Provide the (x, y) coordinate of the cell's center where the given text is located.  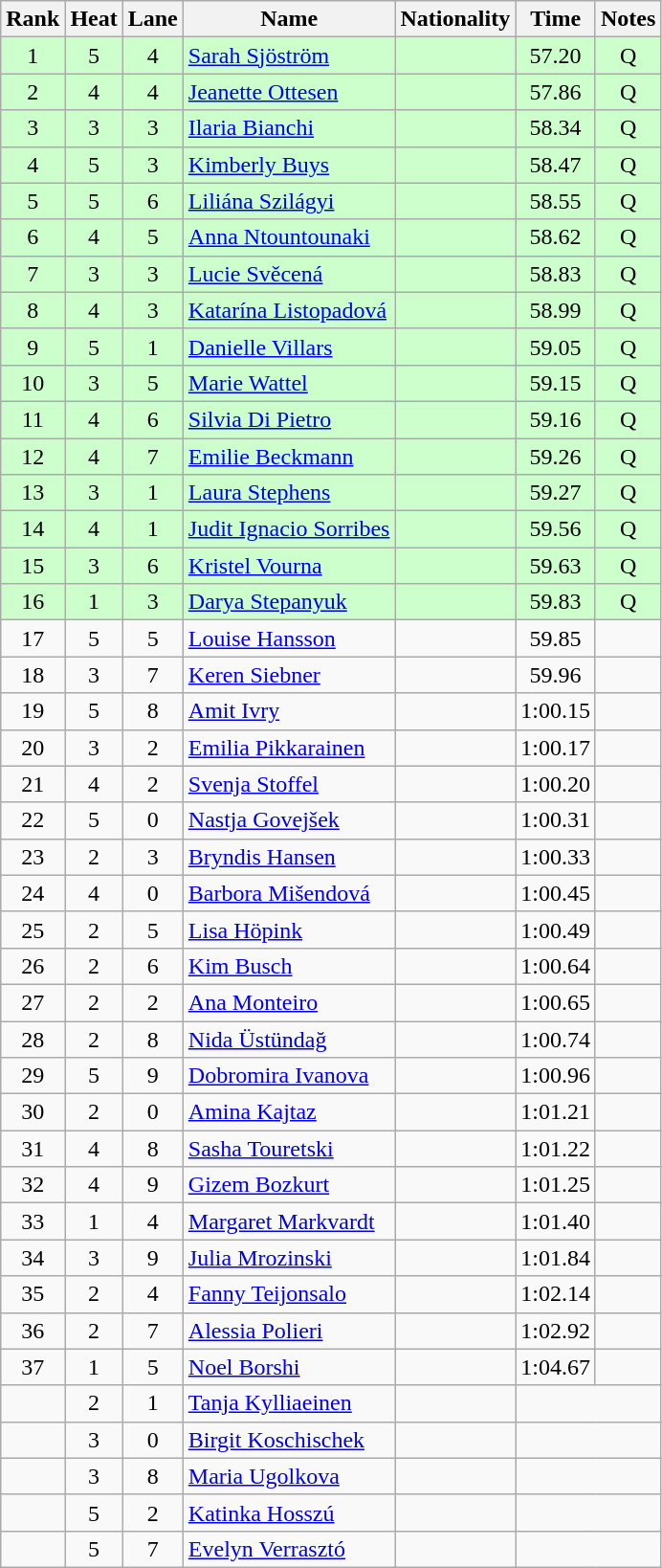
Sasha Touretski (289, 1149)
19 (33, 711)
Nida Üstündağ (289, 1039)
1:00.15 (556, 711)
Barbora Mišendová (289, 893)
59.56 (556, 529)
Emilia Pikkarainen (289, 748)
Lisa Höpink (289, 930)
Fanny Teijonsalo (289, 1294)
15 (33, 566)
Ilaria Bianchi (289, 128)
Emilie Beckmann (289, 457)
Kimberly Buys (289, 165)
23 (33, 857)
Birgit Koschischek (289, 1440)
58.62 (556, 237)
30 (33, 1112)
1:00.65 (556, 1002)
Ana Monteiro (289, 1002)
Lucie Svěcená (289, 274)
57.86 (556, 92)
37 (33, 1367)
1:00.45 (556, 893)
1:02.14 (556, 1294)
Svenja Stoffel (289, 784)
Laura Stephens (289, 493)
59.96 (556, 675)
32 (33, 1185)
1:01.25 (556, 1185)
28 (33, 1039)
12 (33, 457)
1:02.92 (556, 1331)
Silvia Di Pietro (289, 419)
59.85 (556, 638)
16 (33, 602)
1:00.64 (556, 966)
35 (33, 1294)
Heat (94, 19)
59.27 (556, 493)
Julia Mrozinski (289, 1258)
Louise Hansson (289, 638)
Alessia Polieri (289, 1331)
Dobromira Ivanova (289, 1076)
Nationality (455, 19)
Judit Ignacio Sorribes (289, 529)
11 (33, 419)
Amit Ivry (289, 711)
1:00.33 (556, 857)
Maria Ugolkova (289, 1476)
59.26 (556, 457)
Notes (628, 19)
29 (33, 1076)
59.16 (556, 419)
Nastja Govejšek (289, 820)
59.05 (556, 347)
Kristel Vourna (289, 566)
59.63 (556, 566)
18 (33, 675)
Jeanette Ottesen (289, 92)
58.47 (556, 165)
25 (33, 930)
26 (33, 966)
33 (33, 1221)
1:00.17 (556, 748)
27 (33, 1002)
24 (33, 893)
Darya Stepanyuk (289, 602)
1:01.40 (556, 1221)
Danielle Villars (289, 347)
1:01.22 (556, 1149)
59.83 (556, 602)
Lane (153, 19)
1:00.31 (556, 820)
1:01.84 (556, 1258)
Liliána Szilágyi (289, 201)
58.83 (556, 274)
Katinka Hosszú (289, 1512)
1:04.67 (556, 1367)
58.55 (556, 201)
59.15 (556, 383)
Noel Borshi (289, 1367)
58.99 (556, 310)
Evelyn Verrasztó (289, 1549)
22 (33, 820)
1:00.20 (556, 784)
Gizem Bozkurt (289, 1185)
Anna Ntountounaki (289, 237)
17 (33, 638)
Amina Kajtaz (289, 1112)
1:01.21 (556, 1112)
Margaret Markvardt (289, 1221)
21 (33, 784)
Tanja Kylliaeinen (289, 1403)
36 (33, 1331)
31 (33, 1149)
Time (556, 19)
Bryndis Hansen (289, 857)
10 (33, 383)
57.20 (556, 56)
1:00.49 (556, 930)
20 (33, 748)
13 (33, 493)
1:00.96 (556, 1076)
Name (289, 19)
Keren Siebner (289, 675)
1:00.74 (556, 1039)
Marie Wattel (289, 383)
Kim Busch (289, 966)
34 (33, 1258)
Sarah Sjöström (289, 56)
Rank (33, 19)
Katarína Listopadová (289, 310)
58.34 (556, 128)
14 (33, 529)
